Extract the (x, y) coordinate from the center of the cell holding the provided text.  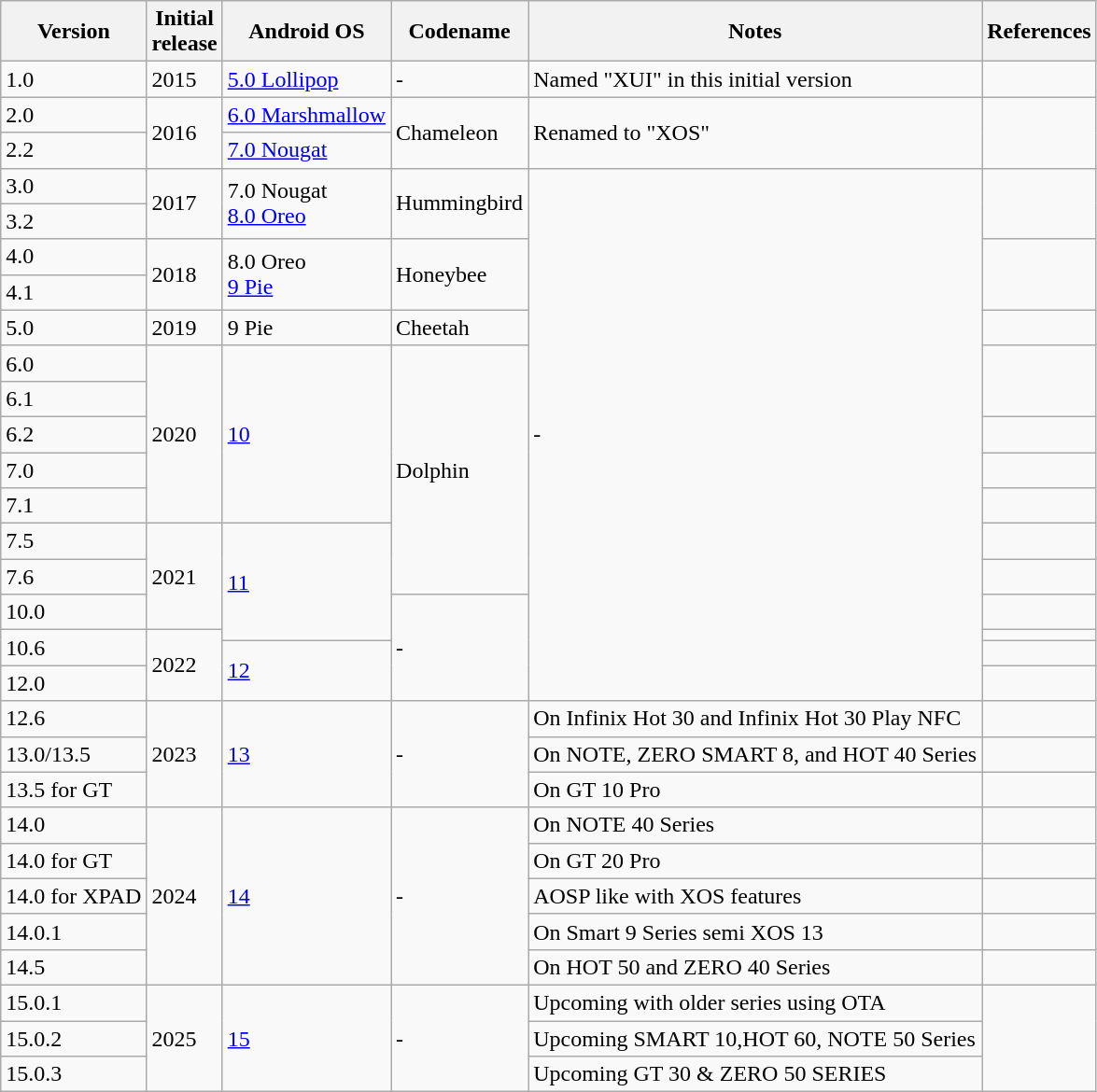
2015 (185, 79)
Version (74, 32)
On GT 20 Pro (755, 861)
7.0 (74, 469)
Notes (755, 32)
6.0 (74, 363)
On Infinix Hot 30 and Infinix Hot 30 Play NFC (755, 719)
15.0.2 (74, 1039)
Upcoming SMART 10,HOT 60, NOTE 50 Series (755, 1039)
2.2 (74, 150)
14.0.1 (74, 931)
3.0 (74, 186)
3.2 (74, 221)
14.5 (74, 967)
15 (306, 1038)
Dolphin (459, 469)
14 (306, 896)
Chameleon (459, 133)
10.6 (74, 648)
14.0 for XPAD (74, 896)
4.0 (74, 257)
On HOT 50 and ZERO 40 Series (755, 967)
14.0 (74, 825)
2020 (185, 434)
11 (306, 582)
10.0 (74, 612)
7.5 (74, 541)
Initialrelease (185, 32)
12 (306, 670)
12.0 (74, 683)
Named "XUI" in this initial version (755, 79)
8.0 Oreo9 Pie (306, 274)
Hummingbird (459, 203)
2018 (185, 274)
On GT 10 Pro (755, 790)
2024 (185, 896)
On Smart 9 Series semi XOS 13 (755, 931)
Honeybee (459, 274)
AOSP like with XOS features (755, 896)
6.2 (74, 434)
13 (306, 754)
7.0 Nougat (306, 150)
Android OS (306, 32)
5.0 Lollipop (306, 79)
2019 (185, 328)
6.1 (74, 399)
5.0 (74, 328)
10 (306, 434)
6.0 Marshmallow (306, 115)
7.1 (74, 506)
References (1040, 32)
Codename (459, 32)
2023 (185, 754)
2022 (185, 665)
On NOTE, ZERO SMART 8, and HOT 40 Series (755, 754)
1.0 (74, 79)
14.0 for GT (74, 861)
2.0 (74, 115)
Renamed to "XOS" (755, 133)
2021 (185, 577)
7.0 Nougat8.0 Oreo (306, 203)
15.0.3 (74, 1074)
Upcoming with older series using OTA (755, 1002)
On NOTE 40 Series (755, 825)
2025 (185, 1038)
Cheetah (459, 328)
13.0/13.5 (74, 754)
Upcoming GT 30 & ZERO 50 SERIES (755, 1074)
7.6 (74, 577)
2017 (185, 203)
15.0.1 (74, 1002)
2016 (185, 133)
12.6 (74, 719)
13.5 for GT (74, 790)
4.1 (74, 292)
9 Pie (306, 328)
